Output the (x, y) coordinate of the center of the cell containing the given text.  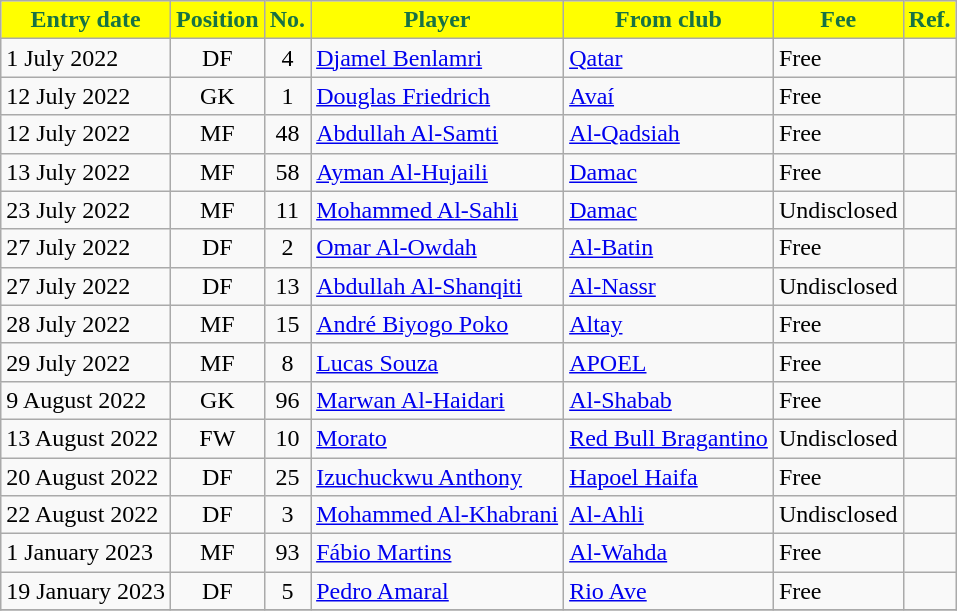
APOEL (669, 362)
2 (287, 248)
Fábio Martins (438, 553)
48 (287, 134)
Izuchuckwu Anthony (438, 477)
Pedro Amaral (438, 591)
Djamel Benlamri (438, 58)
23 July 2022 (86, 210)
10 (287, 438)
Abdullah Al-Samti (438, 134)
93 (287, 553)
No. (287, 20)
15 (287, 324)
Avaí (669, 96)
1 (287, 96)
Player (438, 20)
Qatar (669, 58)
11 (287, 210)
1 January 2023 (86, 553)
58 (287, 172)
19 January 2023 (86, 591)
Mohammed Al-Sahli (438, 210)
Al-Wahda (669, 553)
Entry date (86, 20)
Al-Shabab (669, 400)
20 August 2022 (86, 477)
Mohammed Al-Khabrani (438, 515)
André Biyogo Poko (438, 324)
Al-Nassr (669, 286)
Douglas Friedrich (438, 96)
22 August 2022 (86, 515)
Al-Qadsiah (669, 134)
29 July 2022 (86, 362)
28 July 2022 (86, 324)
From club (669, 20)
5 (287, 591)
Al-Batin (669, 248)
3 (287, 515)
13 (287, 286)
13 July 2022 (86, 172)
FW (217, 438)
8 (287, 362)
Omar Al-Owdah (438, 248)
96 (287, 400)
Abdullah Al-Shanqiti (438, 286)
Position (217, 20)
Morato (438, 438)
Rio Ave (669, 591)
1 July 2022 (86, 58)
Ref. (930, 20)
Altay (669, 324)
Hapoel Haifa (669, 477)
Lucas Souza (438, 362)
13 August 2022 (86, 438)
9 August 2022 (86, 400)
Red Bull Bragantino (669, 438)
25 (287, 477)
Marwan Al-Haidari (438, 400)
4 (287, 58)
Al-Ahli (669, 515)
Fee (838, 20)
Ayman Al-Hujaili (438, 172)
